Capture the cell that displays the provided text and extract its [x, y] central coordinate. 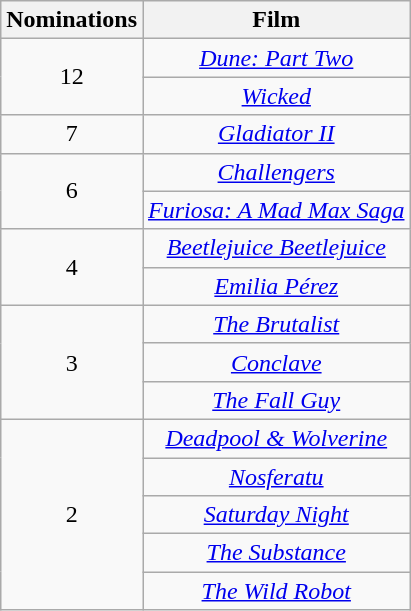
4 [72, 267]
The Substance [276, 553]
Dune: Part Two [276, 58]
Challengers [276, 172]
Beetlejuice Beetlejuice [276, 248]
Gladiator II [276, 134]
Deadpool & Wolverine [276, 438]
Furiosa: A Mad Max Saga [276, 210]
The Fall Guy [276, 400]
Nosferatu [276, 477]
Emilia Pérez [276, 286]
12 [72, 77]
Nominations [72, 20]
Conclave [276, 362]
Wicked [276, 96]
6 [72, 191]
The Wild Robot [276, 591]
2 [72, 514]
7 [72, 134]
Saturday Night [276, 515]
Film [276, 20]
3 [72, 362]
The Brutalist [276, 324]
